Provide the (X, Y) coordinate of the cell's center where the given text is located.  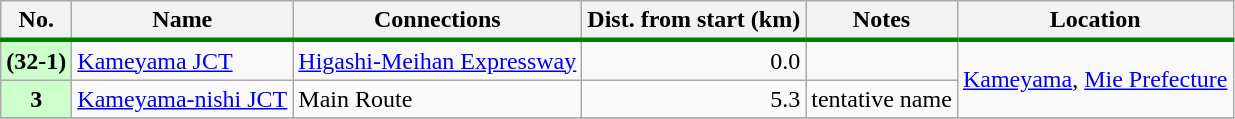
3 (36, 99)
Location (1095, 21)
tentative name (882, 99)
Connections (438, 21)
Kameyama JCT (182, 60)
0.0 (694, 60)
Higashi-Meihan Expressway (438, 60)
Main Route (438, 99)
Kameyama-nishi JCT (182, 99)
No. (36, 21)
Name (182, 21)
Dist. from start (km) (694, 21)
5.3 (694, 99)
(32-1) (36, 60)
Notes (882, 21)
Kameyama, Mie Prefecture (1095, 79)
